Search for the cell housing the specified text and yield its [X, Y] center coordinate. 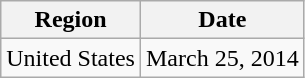
United States [71, 58]
Region [71, 20]
Date [222, 20]
March 25, 2014 [222, 58]
